Find where the given text appears and provide that cell's center as (x, y) coordinate. 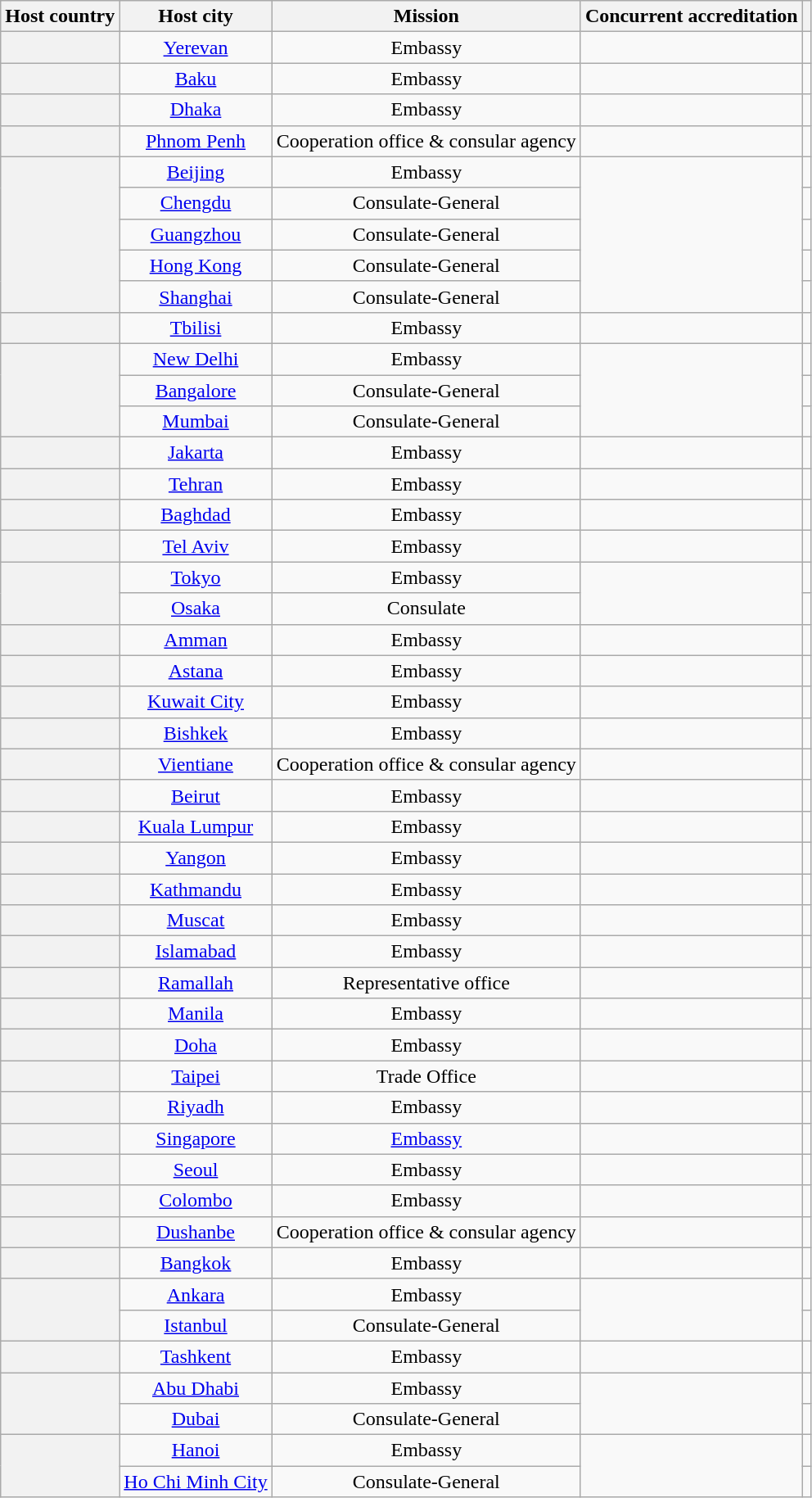
Tbilisi (196, 328)
Representative office (426, 983)
Manila (196, 1014)
Kathmandu (196, 889)
Bangkok (196, 1263)
Beirut (196, 795)
New Delhi (196, 359)
Baghdad (196, 515)
Seoul (196, 1170)
Yangon (196, 858)
Tashkent (196, 1356)
Hanoi (196, 1450)
Host country (61, 16)
Dubai (196, 1419)
Doha (196, 1045)
Abu Dhabi (196, 1388)
Riyadh (196, 1107)
Osaka (196, 609)
Guangzhou (196, 234)
Dhaka (196, 110)
Singapore (196, 1138)
Bishkek (196, 733)
Istanbul (196, 1325)
Ramallah (196, 983)
Tokyo (196, 577)
Consulate (426, 609)
Kuala Lumpur (196, 826)
Shanghai (196, 296)
Concurrent accreditation (691, 16)
Host city (196, 16)
Baku (196, 79)
Tel Aviv (196, 546)
Islamabad (196, 952)
Hong Kong (196, 265)
Chengdu (196, 203)
Kuwait City (196, 702)
Colombo (196, 1201)
Ho Chi Minh City (196, 1482)
Beijing (196, 172)
Trade Office (426, 1076)
Jakarta (196, 453)
Tehran (196, 484)
Muscat (196, 921)
Dushanbe (196, 1232)
Vientiane (196, 764)
Mumbai (196, 422)
Mission (426, 16)
Bangalore (196, 391)
Taipei (196, 1076)
Amman (196, 640)
Ankara (196, 1294)
Astana (196, 671)
Yerevan (196, 48)
Phnom Penh (196, 141)
